Determine the (x, y) coordinate at the center of the cell enclosing the given text.  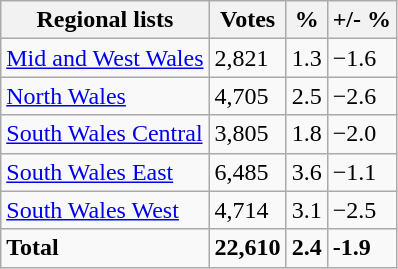
Mid and West Wales (105, 58)
22,610 (248, 248)
−2.6 (362, 96)
−2.0 (362, 134)
South Wales West (105, 210)
South Wales East (105, 172)
2,821 (248, 58)
Votes (248, 20)
3.6 (306, 172)
−1.1 (362, 172)
South Wales Central (105, 134)
1.3 (306, 58)
3,805 (248, 134)
6,485 (248, 172)
4,705 (248, 96)
Total (105, 248)
-1.9 (362, 248)
3.1 (306, 210)
−2.5 (362, 210)
+/- % (362, 20)
2.4 (306, 248)
2.5 (306, 96)
4,714 (248, 210)
Regional lists (105, 20)
1.8 (306, 134)
−1.6 (362, 58)
% (306, 20)
North Wales (105, 96)
